Detect which cell encompasses the target text, then output its (X, Y) center coordinate. 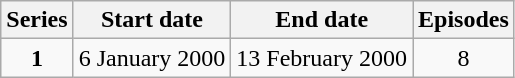
Episodes (464, 20)
1 (37, 58)
Series (37, 20)
Start date (152, 20)
End date (322, 20)
8 (464, 58)
6 January 2000 (152, 58)
13 February 2000 (322, 58)
